Extract the (X, Y) coordinate from the center of the cell holding the provided text.  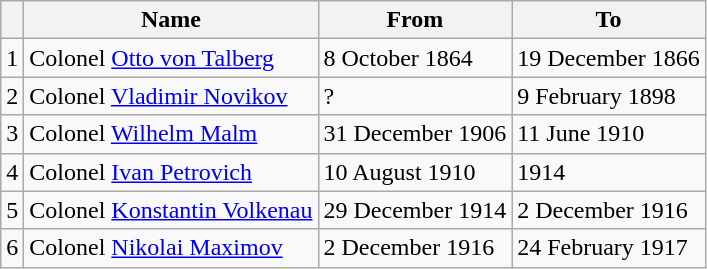
Colonel Otto von Talberg (171, 58)
From (415, 20)
Colonel Nikolai Maximov (171, 248)
11 June 1910 (609, 134)
29 December 1914 (415, 210)
2 (12, 96)
To (609, 20)
9 February 1898 (609, 96)
Name (171, 20)
1914 (609, 172)
6 (12, 248)
? (415, 96)
19 December 1866 (609, 58)
4 (12, 172)
8 October 1864 (415, 58)
Colonel Ivan Petrovich (171, 172)
Colonel Konstantin Volkenau (171, 210)
24 February 1917 (609, 248)
Colonel Vladimir Novikov (171, 96)
1 (12, 58)
31 December 1906 (415, 134)
10 August 1910 (415, 172)
5 (12, 210)
Colonel Wilhelm Malm (171, 134)
3 (12, 134)
